Scan for the cell matching the given text and deliver its (X, Y) coordinate at center. 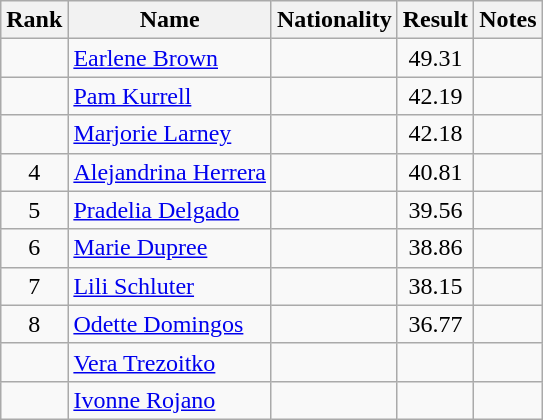
40.81 (435, 172)
Notes (508, 20)
Ivonne Rojano (170, 400)
38.86 (435, 248)
Lili Schluter (170, 286)
Pam Kurrell (170, 96)
Marjorie Larney (170, 134)
8 (34, 324)
Nationality (334, 20)
Name (170, 20)
Pradelia Delgado (170, 210)
Vera Trezoitko (170, 362)
49.31 (435, 58)
Result (435, 20)
7 (34, 286)
Marie Dupree (170, 248)
Rank (34, 20)
36.77 (435, 324)
42.18 (435, 134)
5 (34, 210)
Alejandrina Herrera (170, 172)
4 (34, 172)
6 (34, 248)
39.56 (435, 210)
42.19 (435, 96)
Earlene Brown (170, 58)
Odette Domingos (170, 324)
38.15 (435, 286)
